Scan for the cell matching the given text and deliver its (X, Y) coordinate at center. 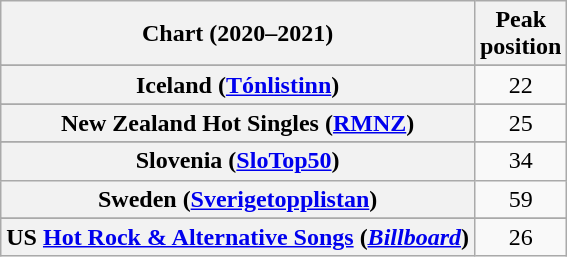
New Zealand Hot Singles (RMNZ) (238, 123)
Slovenia (SloTop50) (238, 161)
Chart (2020–2021) (238, 34)
Peakposition (520, 34)
US Hot Rock & Alternative Songs (Billboard) (238, 237)
22 (520, 85)
59 (520, 199)
26 (520, 237)
Sweden (Sverigetopplistan) (238, 199)
25 (520, 123)
Iceland (Tónlistinn) (238, 85)
34 (520, 161)
